Capture the cell that displays the provided text and extract its (X, Y) central coordinate. 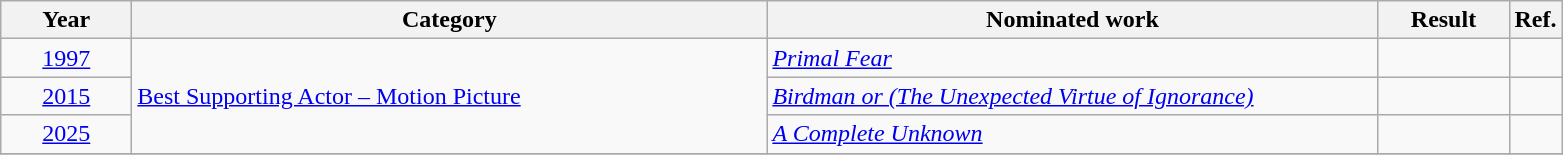
Birdman or (The Unexpected Virtue of Ignorance) (1072, 96)
Ref. (1536, 20)
1997 (66, 58)
Category (450, 20)
Nominated work (1072, 20)
A Complete Unknown (1072, 134)
Result (1444, 20)
Year (66, 20)
Primal Fear (1072, 58)
Best Supporting Actor – Motion Picture (450, 96)
2015 (66, 96)
2025 (66, 134)
